Detect which cell encompasses the target text, then output its [x, y] center coordinate. 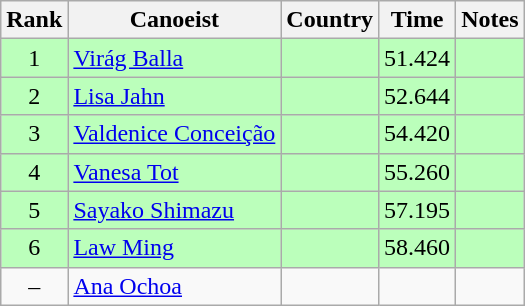
Rank [34, 20]
Country [330, 20]
Ana Ochoa [174, 286]
58.460 [418, 248]
Notes [490, 20]
57.195 [418, 210]
Lisa Jahn [174, 96]
– [34, 286]
Valdenice Conceição [174, 134]
6 [34, 248]
5 [34, 210]
51.424 [418, 58]
Law Ming [174, 248]
Virág Balla [174, 58]
Sayako Shimazu [174, 210]
Canoeist [174, 20]
52.644 [418, 96]
Vanesa Tot [174, 172]
Time [418, 20]
4 [34, 172]
1 [34, 58]
55.260 [418, 172]
3 [34, 134]
2 [34, 96]
54.420 [418, 134]
